Capture the cell that displays the provided text and extract its (X, Y) central coordinate. 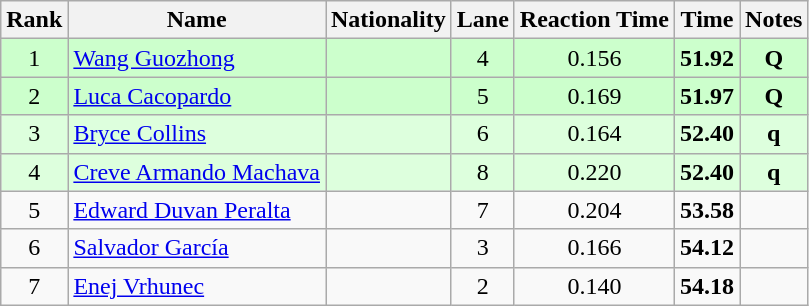
Rank (34, 20)
54.18 (706, 286)
0.166 (594, 248)
0.220 (594, 172)
Salvador García (197, 248)
8 (482, 172)
Bryce Collins (197, 134)
0.169 (594, 96)
Time (706, 20)
53.58 (706, 210)
Luca Cacopardo (197, 96)
0.140 (594, 286)
Name (197, 20)
0.164 (594, 134)
Notes (774, 20)
Creve Armando Machava (197, 172)
Edward Duvan Peralta (197, 210)
Nationality (389, 20)
0.156 (594, 58)
Wang Guozhong (197, 58)
Reaction Time (594, 20)
1 (34, 58)
0.204 (594, 210)
51.97 (706, 96)
Enej Vrhunec (197, 286)
54.12 (706, 248)
51.92 (706, 58)
Lane (482, 20)
